Determine the (x, y) coordinate at the center of the cell enclosing the given text.  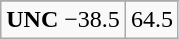
UNC −38.5 (64, 20)
64.5 (152, 20)
